For the text-containing cell, return its midpoint in [X, Y] coordinate format. 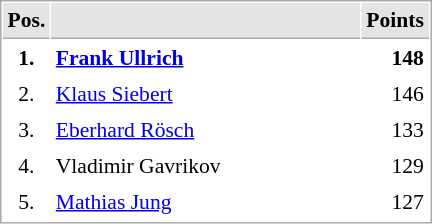
129 [396, 165]
Points [396, 21]
Vladimir Gavrikov [206, 165]
Klaus Siebert [206, 93]
Mathias Jung [206, 201]
Frank Ullrich [206, 57]
4. [26, 165]
Pos. [26, 21]
127 [396, 201]
5. [26, 201]
146 [396, 93]
3. [26, 129]
Eberhard Rösch [206, 129]
1. [26, 57]
133 [396, 129]
148 [396, 57]
2. [26, 93]
